Return the (x, y) coordinate for the center point of the cell that contains the specified text.  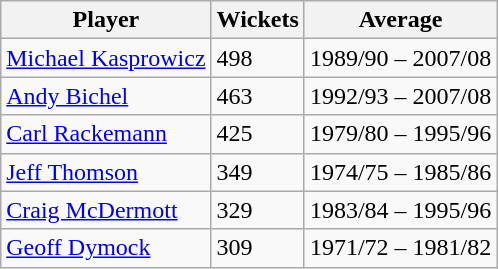
Geoff Dymock (106, 248)
463 (258, 96)
Player (106, 20)
498 (258, 58)
1992/93 – 2007/08 (400, 96)
1989/90 – 2007/08 (400, 58)
Carl Rackemann (106, 134)
309 (258, 248)
Andy Bichel (106, 96)
329 (258, 210)
349 (258, 172)
425 (258, 134)
Michael Kasprowicz (106, 58)
Wickets (258, 20)
1974/75 – 1985/86 (400, 172)
1971/72 – 1981/82 (400, 248)
Craig McDermott (106, 210)
1983/84 – 1995/96 (400, 210)
Jeff Thomson (106, 172)
Average (400, 20)
1979/80 – 1995/96 (400, 134)
